Output the (X, Y) coordinate of the center of the cell containing the given text.  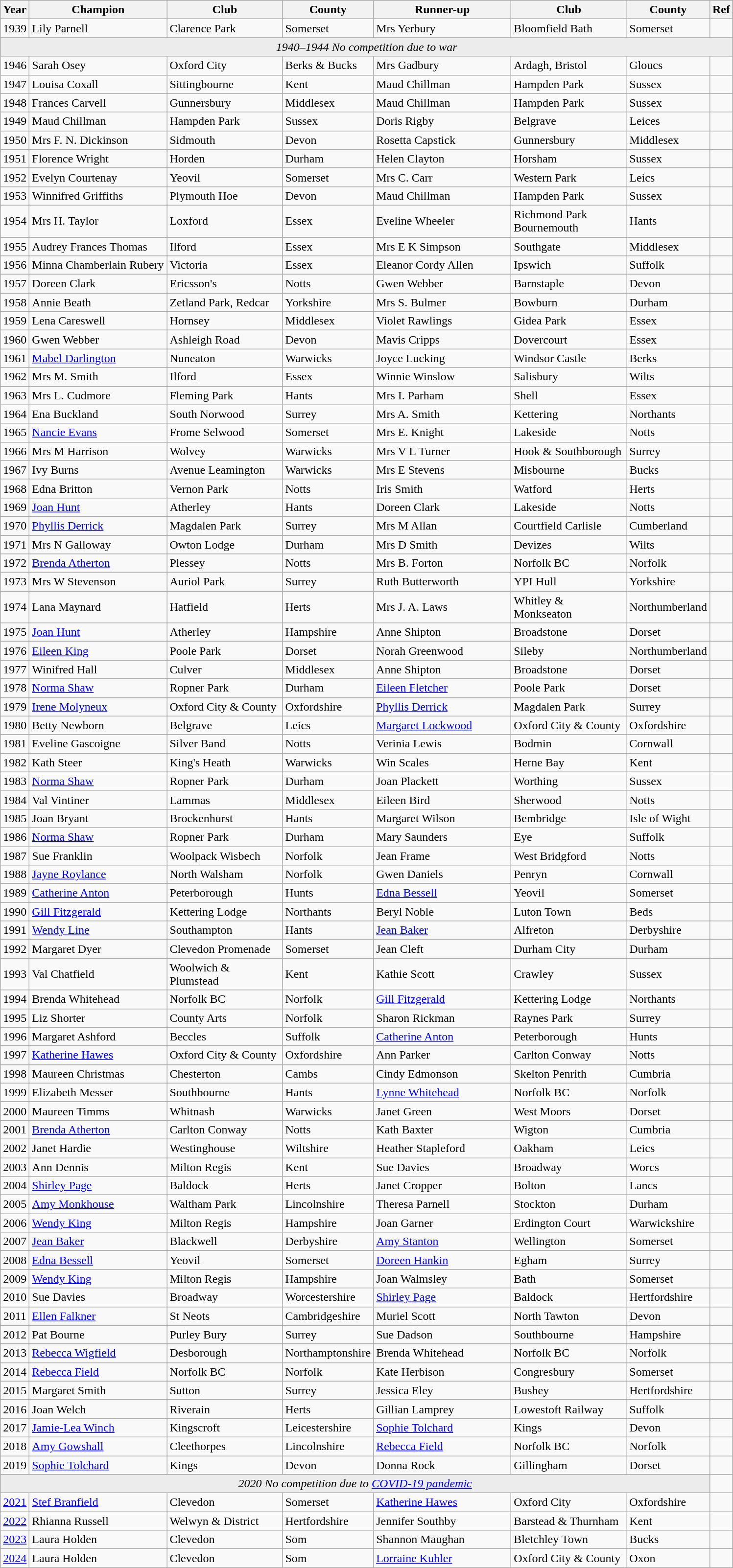
Berks & Bucks (328, 66)
Kingscroft (225, 1428)
Leicestershire (328, 1428)
Dovercourt (569, 340)
Windsor Castle (569, 358)
1977 (15, 669)
2000 (15, 1111)
1971 (15, 545)
Lena Careswell (98, 321)
2007 (15, 1242)
Fleming Park (225, 395)
Lancs (668, 1186)
Mrs F. N. Dickinson (98, 140)
Stockton (569, 1204)
1981 (15, 744)
1954 (15, 221)
Kathie Scott (443, 974)
Mrs Yerbury (443, 28)
Luton Town (569, 912)
Shell (569, 395)
Evelyn Courtenay (98, 177)
Egham (569, 1260)
1979 (15, 707)
Joyce Lucking (443, 358)
2019 (15, 1465)
Riverain (225, 1409)
Mrs N Galloway (98, 545)
Val Vintiner (98, 800)
Win Scales (443, 762)
Maureen Timms (98, 1111)
2002 (15, 1148)
Sue Dadson (443, 1335)
Joan Bryant (98, 818)
Mrs B. Forton (443, 563)
Kath Baxter (443, 1130)
Mrs M Harrison (98, 451)
Barnstaple (569, 284)
Isle of Wight (668, 818)
Margaret Wilson (443, 818)
Mrs E K Simpson (443, 246)
Auriol Park (225, 582)
1949 (15, 121)
Eveline Gascoigne (98, 744)
Alfreton (569, 930)
Erdington Court (569, 1223)
Southgate (569, 246)
Victoria (225, 265)
1947 (15, 84)
YPI Hull (569, 582)
1963 (15, 395)
Woolwich & Plumstead (225, 974)
1990 (15, 912)
Whitley & Monkseaton (569, 607)
2014 (15, 1372)
1972 (15, 563)
Ruth Butterworth (443, 582)
Berks (668, 358)
Worcs (668, 1167)
Margaret Lockwood (443, 725)
Salisbury (569, 377)
1996 (15, 1037)
1946 (15, 66)
Wolvey (225, 451)
Waltham Park (225, 1204)
Woolpack Wisbech (225, 856)
Ann Dennis (98, 1167)
Devizes (569, 545)
Mrs S. Bulmer (443, 302)
Brockenhurst (225, 818)
Violet Rawlings (443, 321)
Heather Stapleford (443, 1148)
Owton Lodge (225, 545)
Elizabeth Messer (98, 1092)
Gwen Daniels (443, 875)
2009 (15, 1279)
1991 (15, 930)
Doris Rigby (443, 121)
Jessica Eley (443, 1390)
Verinia Lewis (443, 744)
Mrs E Stevens (443, 470)
West Bridgford (569, 856)
Mrs I. Parham (443, 395)
Sittingbourne (225, 84)
Eleanor Cordy Allen (443, 265)
Beryl Noble (443, 912)
Misbourne (569, 470)
Pat Bourne (98, 1335)
Joan Welch (98, 1409)
Cindy Edmonson (443, 1074)
Rosetta Capstick (443, 140)
Silver Band (225, 744)
Hook & Southborough (569, 451)
1965 (15, 433)
1974 (15, 607)
Cambridgeshire (328, 1316)
1967 (15, 470)
1970 (15, 526)
Worcestershire (328, 1297)
Courtfield Carlisle (569, 526)
Champion (98, 10)
2024 (15, 1558)
Joan Garner (443, 1223)
1989 (15, 893)
Kettering (569, 414)
Ericsson's (225, 284)
Mrs J. A. Laws (443, 607)
2003 (15, 1167)
Clarence Park (225, 28)
Ena Buckland (98, 414)
Lana Maynard (98, 607)
Herne Bay (569, 762)
King's Heath (225, 762)
Liz Shorter (98, 1018)
North Walsham (225, 875)
Mrs E. Knight (443, 433)
Wellington (569, 1242)
Lowestoft Railway (569, 1409)
Margaret Dyer (98, 949)
Bodmin (569, 744)
North Tawton (569, 1316)
2012 (15, 1335)
Whitnash (225, 1111)
Cumberland (668, 526)
1980 (15, 725)
Ann Parker (443, 1055)
1952 (15, 177)
1973 (15, 582)
Mrs L. Cudmore (98, 395)
Chesterton (225, 1074)
Mrs M Allan (443, 526)
2016 (15, 1409)
Mrs D Smith (443, 545)
1998 (15, 1074)
Gloucs (668, 66)
2022 (15, 1521)
Jennifer Southby (443, 1521)
Gillingham (569, 1465)
Worthing (569, 781)
Kath Steer (98, 762)
Sutton (225, 1390)
1986 (15, 837)
1953 (15, 196)
Blackwell (225, 1242)
Penryn (569, 875)
Southampton (225, 930)
Eye (569, 837)
2020 No competition due to COVID-19 pandemic (355, 1484)
Raynes Park (569, 1018)
Year (15, 10)
1961 (15, 358)
Lammas (225, 800)
Joan Walmsley (443, 1279)
Runner-up (443, 10)
Loxford (225, 221)
Jayne Roylance (98, 875)
Ref (721, 10)
1950 (15, 140)
Eileen Bird (443, 800)
Rebecca Wigfield (98, 1353)
Norah Greenwood (443, 651)
Amy Stanton (443, 1242)
1960 (15, 340)
Audrey Frances Thomas (98, 246)
Mrs W Stevenson (98, 582)
Janet Hardie (98, 1148)
Wiltshire (328, 1148)
South Norwood (225, 414)
1940–1944 No competition due to war (367, 47)
Sileby (569, 651)
Oxon (668, 1558)
Lynne Whitehead (443, 1092)
Ardagh, Bristol (569, 66)
Louisa Coxall (98, 84)
Mrs Gadbury (443, 66)
Horden (225, 159)
Avenue Leamington (225, 470)
Winnifred Griffiths (98, 196)
Watford (569, 488)
Desborough (225, 1353)
1955 (15, 246)
2006 (15, 1223)
1985 (15, 818)
Amy Monkhouse (98, 1204)
Wigton (569, 1130)
Wendy Line (98, 930)
Mrs A. Smith (443, 414)
Frome Selwood (225, 433)
Westinghouse (225, 1148)
Margaret Ashford (98, 1037)
2011 (15, 1316)
Maureen Christmas (98, 1074)
Theresa Parnell (443, 1204)
2010 (15, 1297)
Mrs C. Carr (443, 177)
Mavis Cripps (443, 340)
Mary Saunders (443, 837)
Zetland Park, Redcar (225, 302)
2001 (15, 1130)
2017 (15, 1428)
Frances Carvell (98, 103)
Ivy Burns (98, 470)
Sherwood (569, 800)
Eileen King (98, 651)
Culver (225, 669)
Betty Newborn (98, 725)
2005 (15, 1204)
Ipswich (569, 265)
Rhianna Russell (98, 1521)
Hornsey (225, 321)
Muriel Scott (443, 1316)
Jean Frame (443, 856)
1978 (15, 688)
2021 (15, 1502)
Bushey (569, 1390)
Eveline Wheeler (443, 221)
Joan Plackett (443, 781)
Mrs H. Taylor (98, 221)
1966 (15, 451)
Cambs (328, 1074)
2015 (15, 1390)
Sidmouth (225, 140)
Annie Beath (98, 302)
Barstead & Thurnham (569, 1521)
Sarah Osey (98, 66)
Sharon Rickman (443, 1018)
1948 (15, 103)
Janet Cropper (443, 1186)
Jean Cleft (443, 949)
1958 (15, 302)
Irene Molyneux (98, 707)
Ellen Falkner (98, 1316)
1983 (15, 781)
Leices (668, 121)
Val Chatfield (98, 974)
Stef Branfield (98, 1502)
Nuneaton (225, 358)
1976 (15, 651)
1994 (15, 999)
1962 (15, 377)
Sue Franklin (98, 856)
Plymouth Hoe (225, 196)
Congresbury (569, 1372)
2004 (15, 1186)
Kate Herbison (443, 1372)
Clevedon Promenade (225, 949)
Mrs M. Smith (98, 377)
Winifred Hall (98, 669)
Oakham (569, 1148)
Skelton Penrith (569, 1074)
2023 (15, 1540)
Lily Parnell (98, 28)
Bowburn (569, 302)
St Neots (225, 1316)
2018 (15, 1446)
County Arts (225, 1018)
Iris Smith (443, 488)
Shannon Maughan (443, 1540)
Welwyn & District (225, 1521)
Helen Clayton (443, 159)
1968 (15, 488)
Mrs V L Turner (443, 451)
Hatfield (225, 607)
Eileen Fletcher (443, 688)
Crawley (569, 974)
Warwickshire (668, 1223)
Ashleigh Road (225, 340)
Bloomfield Bath (569, 28)
1995 (15, 1018)
1993 (15, 974)
1964 (15, 414)
Janet Green (443, 1111)
Bembridge (569, 818)
Amy Gowshall (98, 1446)
Beds (668, 912)
Bath (569, 1279)
Doreen Hankin (443, 1260)
Cleethorpes (225, 1446)
1939 (15, 28)
1987 (15, 856)
Gillian Lamprey (443, 1409)
Nancie Evans (98, 433)
West Moors (569, 1111)
2008 (15, 1260)
1992 (15, 949)
1957 (15, 284)
Durham City (569, 949)
Edna Britton (98, 488)
1951 (15, 159)
1997 (15, 1055)
1999 (15, 1092)
Minna Chamberlain Rubery (98, 265)
1984 (15, 800)
Gidea Park (569, 321)
1982 (15, 762)
Bolton (569, 1186)
Northamptonshire (328, 1353)
Plessey (225, 563)
1959 (15, 321)
Mabel Darlington (98, 358)
Florence Wright (98, 159)
1988 (15, 875)
Vernon Park (225, 488)
Beccles (225, 1037)
Western Park (569, 177)
1975 (15, 632)
1969 (15, 507)
Jamie-Lea Winch (98, 1428)
Margaret Smith (98, 1390)
Donna Rock (443, 1465)
Purley Bury (225, 1335)
Winnie Winslow (443, 377)
Bletchley Town (569, 1540)
Horsham (569, 159)
Lorraine Kuhler (443, 1558)
2013 (15, 1353)
Richmond Park Bournemouth (569, 221)
1956 (15, 265)
